Detect which cell encompasses the target text, then output its [x, y] center coordinate. 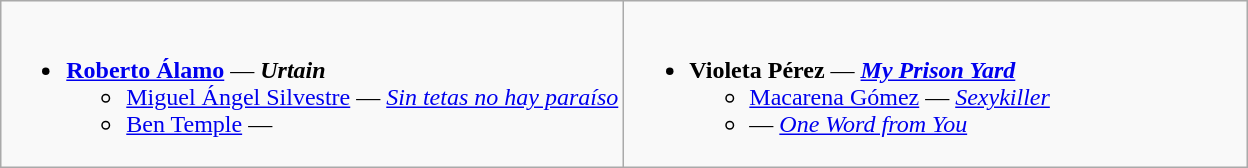
Roberto Álamo — UrtainMiguel Ángel Silvestre — Sin tetas no hay paraísoBen Temple — [312, 84]
Violeta Pérez — My Prison YardMacarena Gómez — Sexykiller — One Word from You [936, 84]
